Pinpoint the cell where the given text exists, returning its [x, y] midpoint coordinate. 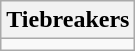
Tiebreakers [68, 20]
